Identify which cell holds the provided text, then report its (X, Y) central coordinate. 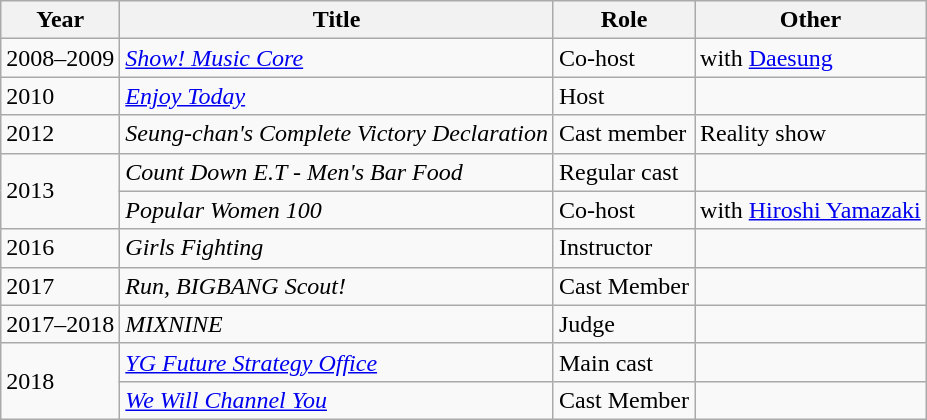
2017 (60, 286)
Judge (624, 324)
2008–2009 (60, 58)
2016 (60, 248)
with Hiroshi Yamazaki (811, 210)
Count Down E.T - Men's Bar Food (337, 172)
YG Future Strategy Office (337, 362)
Girls Fighting (337, 248)
2018 (60, 381)
Year (60, 20)
2017–2018 (60, 324)
2010 (60, 96)
MIXNINE (337, 324)
Enjoy Today (337, 96)
Run, BIGBANG Scout! (337, 286)
Reality show (811, 134)
Title (337, 20)
Host (624, 96)
Role (624, 20)
Main cast (624, 362)
2013 (60, 191)
Show! Music Core (337, 58)
Instructor (624, 248)
Cast member (624, 134)
Regular cast (624, 172)
2012 (60, 134)
Popular Women 100 (337, 210)
We Will Channel You (337, 400)
Seung-chan's Complete Victory Declaration (337, 134)
with Daesung (811, 58)
Other (811, 20)
